Search for the cell housing the specified text and yield its (x, y) center coordinate. 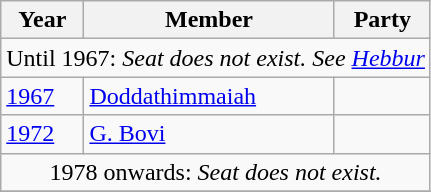
1967 (42, 96)
Year (42, 20)
Doddathimmaiah (209, 96)
1972 (42, 134)
Member (209, 20)
1978 onwards: Seat does not exist. (216, 172)
Until 1967: Seat does not exist. See Hebbur (216, 58)
Party (382, 20)
G. Bovi (209, 134)
